Scan for the cell matching the given text and deliver its (x, y) coordinate at center. 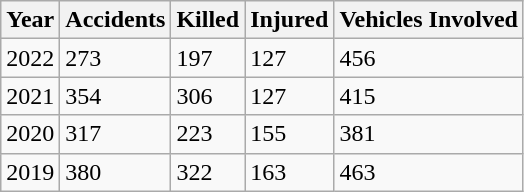
163 (290, 172)
Year (30, 20)
197 (208, 58)
354 (116, 96)
Vehicles Involved (429, 20)
322 (208, 172)
Killed (208, 20)
2020 (30, 134)
Injured (290, 20)
415 (429, 96)
2019 (30, 172)
155 (290, 134)
Accidents (116, 20)
273 (116, 58)
380 (116, 172)
2021 (30, 96)
381 (429, 134)
306 (208, 96)
223 (208, 134)
2022 (30, 58)
456 (429, 58)
317 (116, 134)
463 (429, 172)
